Provide the (X, Y) coordinate of the cell's center where the given text is located.  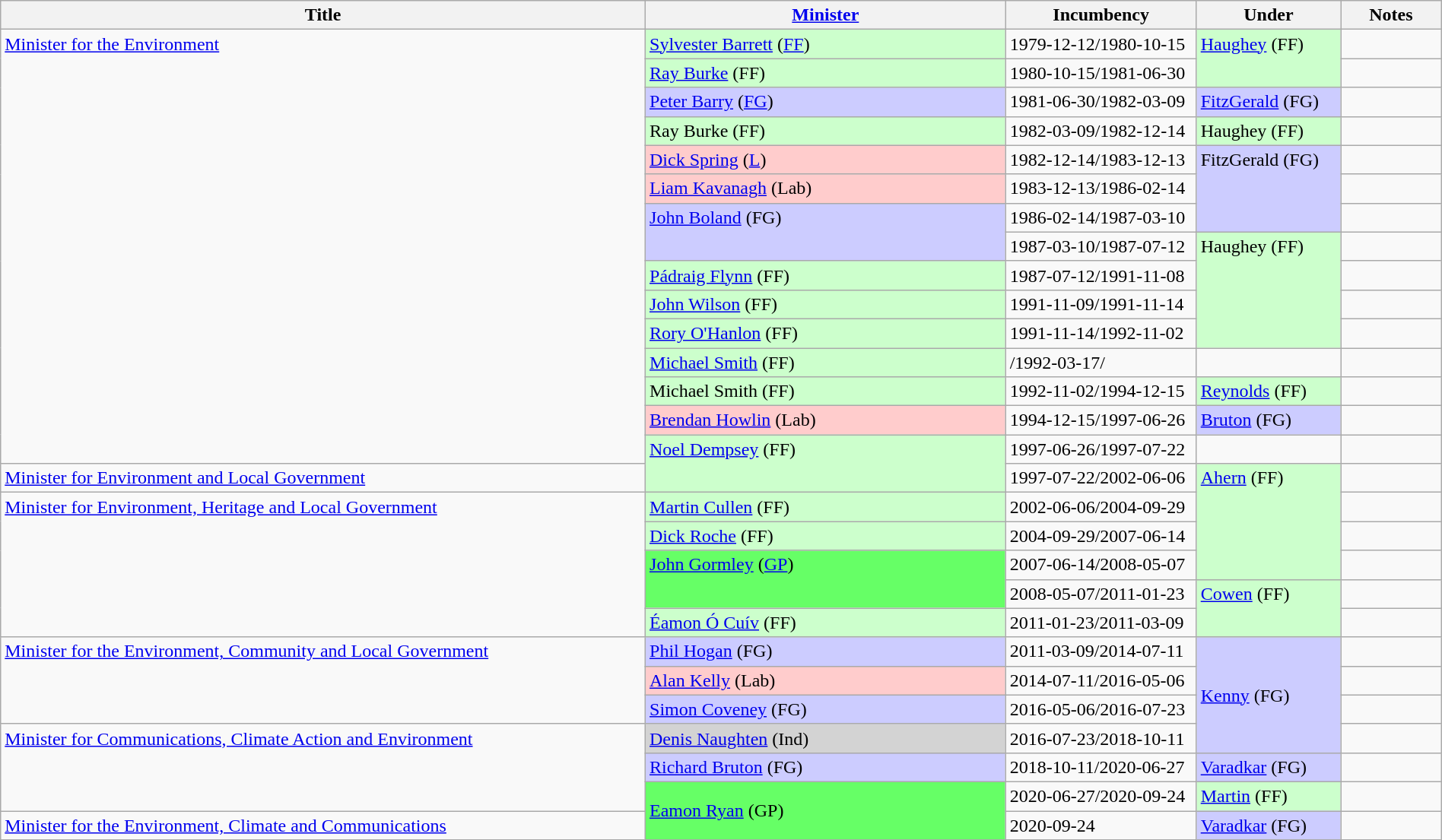
Under (1269, 15)
1982-03-09/1982-12-14 (1101, 131)
Minister for Environment and Local Government (323, 478)
1997-07-22/2002-06-06 (1101, 478)
1982-12-14/1983-12-13 (1101, 160)
Richard Bruton (FG) (826, 767)
1986-02-14/1987-03-10 (1101, 217)
Alan Kelly (Lab) (826, 680)
2018-10-11/2020-06-27 (1101, 767)
Sylvester Barrett (FF) (826, 44)
2020-09-24 (1101, 825)
/1992-03-17/ (1101, 363)
2011-01-23/2011-03-09 (1101, 623)
1987-07-12/1991-11-08 (1101, 275)
2004-09-29/2007-06-14 (1101, 536)
Denis Naughten (Ind) (826, 738)
2014-07-11/2016-05-06 (1101, 680)
Simon Coveney (FG) (826, 709)
1997-06-26/1997-07-22 (1101, 449)
Ahern (FF) (1269, 521)
Kenny (FG) (1269, 695)
John Gormley (GP) (826, 579)
Pádraig Flynn (FF) (826, 275)
Minister (826, 15)
Minister for the Environment, Community and Local Government (323, 680)
John Wilson (FF) (826, 304)
Cowen (FF) (1269, 608)
2016-05-06/2016-07-23 (1101, 709)
1983-12-13/1986-02-14 (1101, 189)
Eamon Ryan (GP) (826, 810)
2016-07-23/2018-10-11 (1101, 738)
Reynolds (FF) (1269, 391)
1991-11-14/1992-11-02 (1101, 333)
Martin Cullen (FF) (826, 507)
Noel Dempsey (FF) (826, 464)
1994-12-15/1997-06-26 (1101, 420)
2020-06-27/2020-09-24 (1101, 796)
1981-06-30/1982-03-09 (1101, 102)
Phil Hogan (FG) (826, 651)
Rory O'Hanlon (FF) (826, 333)
Martin (FF) (1269, 796)
Incumbency (1101, 15)
2011-03-09/2014-07-11 (1101, 651)
Dick Spring (L) (826, 160)
Notes (1392, 15)
2008-05-07/2011-01-23 (1101, 594)
Éamon Ó Cuív (FF) (826, 623)
Title (323, 15)
Liam Kavanagh (Lab) (826, 189)
1991-11-09/1991-11-14 (1101, 304)
Minister for the Environment, Climate and Communications (323, 825)
1979-12-12/1980-10-15 (1101, 44)
Minister for Communications, Climate Action and Environment (323, 767)
1987-03-10/1987-07-12 (1101, 246)
Peter Barry (FG) (826, 102)
1992-11-02/1994-12-15 (1101, 391)
2002-06-06/2004-09-29 (1101, 507)
2007-06-14/2008-05-07 (1101, 565)
John Boland (FG) (826, 232)
Dick Roche (FF) (826, 536)
Bruton (FG) (1269, 420)
1980-10-15/1981-06-30 (1101, 73)
Minister for Environment, Heritage and Local Government (323, 565)
Brendan Howlin (Lab) (826, 420)
Minister for the Environment (323, 246)
